For the text-containing cell, return its midpoint in [x, y] coordinate format. 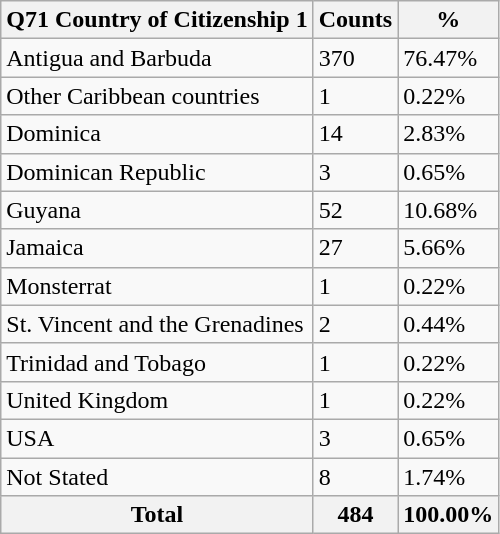
1.74% [448, 477]
0.44% [448, 324]
Trinidad and Tobago [157, 362]
8 [355, 477]
Total [157, 515]
5.66% [448, 248]
Jamaica [157, 248]
Dominica [157, 134]
76.47% [448, 58]
St. Vincent and the Grenadines [157, 324]
Guyana [157, 210]
14 [355, 134]
Q71 Country of Citizenship 1 [157, 20]
Not Stated [157, 477]
10.68% [448, 210]
27 [355, 248]
USA [157, 438]
% [448, 20]
2 [355, 324]
Antigua and Barbuda [157, 58]
Monsterrat [157, 286]
Counts [355, 20]
United Kingdom [157, 400]
Other Caribbean countries [157, 96]
Dominican Republic [157, 172]
2.83% [448, 134]
484 [355, 515]
52 [355, 210]
370 [355, 58]
100.00% [448, 515]
